Determine the (X, Y) coordinate at the center of the cell enclosing the given text.  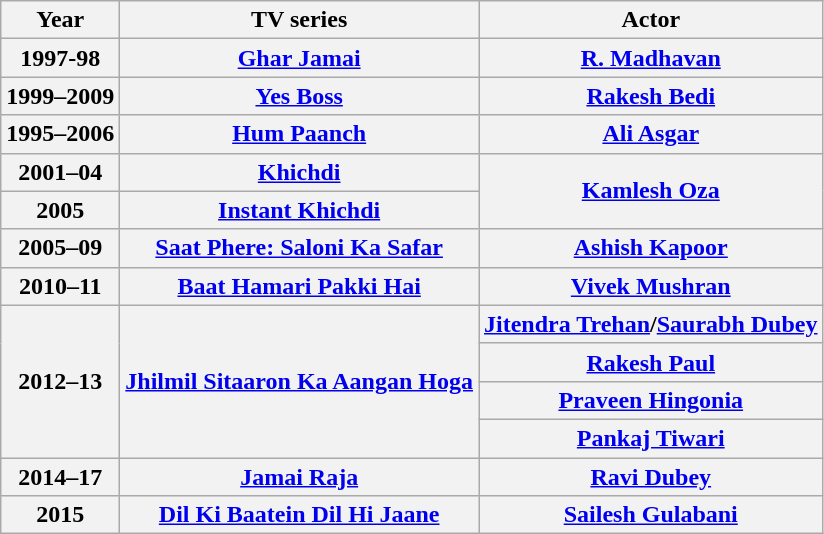
R. Madhavan (650, 58)
Instant Khichdi (300, 210)
2001–04 (60, 172)
Baat Hamari Pakki Hai (300, 286)
Jamai Raja (300, 477)
Rakesh Paul (650, 362)
1999–2009 (60, 96)
Pankaj Tiwari (650, 438)
Sailesh Gulabani (650, 515)
Actor (650, 20)
Ravi Dubey (650, 477)
Hum Paanch (300, 134)
Khichdi (300, 172)
TV series (300, 20)
Ghar Jamai (300, 58)
1997-98 (60, 58)
2014–17 (60, 477)
2012–13 (60, 381)
Yes Boss (300, 96)
Ali Asgar (650, 134)
Ashish Kapoor (650, 248)
Jitendra Trehan/Saurabh Dubey (650, 324)
1995–2006 (60, 134)
2010–11 (60, 286)
2005 (60, 210)
Year (60, 20)
Dil Ki Baatein Dil Hi Jaane (300, 515)
Praveen Hingonia (650, 400)
Saat Phere: Saloni Ka Safar (300, 248)
Kamlesh Oza (650, 191)
2015 (60, 515)
Jhilmil Sitaaron Ka Aangan Hoga (300, 381)
Vivek Mushran (650, 286)
2005–09 (60, 248)
Rakesh Bedi (650, 96)
